Scan for the cell matching the given text and deliver its [x, y] coordinate at center. 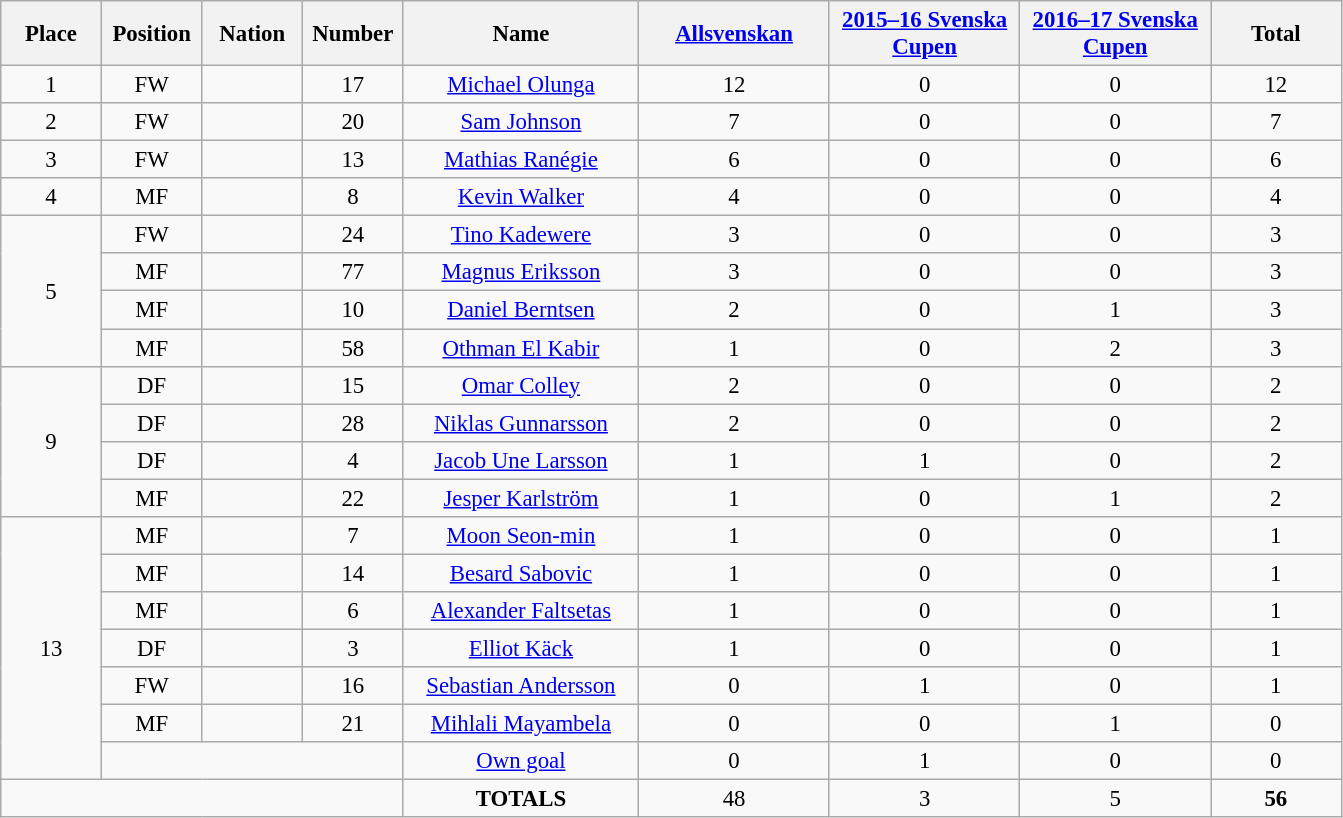
Total [1276, 34]
Nation [252, 34]
Jesper Karlström [521, 498]
77 [354, 273]
2015–16 Svenska Cupen [924, 34]
Number [354, 34]
Michael Olunga [521, 85]
TOTALS [521, 799]
Mihlali Mayambela [521, 724]
Allsvenskan [734, 34]
Daniel Berntsen [521, 310]
15 [354, 385]
56 [1276, 799]
16 [354, 686]
Elliot Käck [521, 648]
Name [521, 34]
9 [52, 441]
Magnus Eriksson [521, 273]
48 [734, 799]
17 [354, 85]
Alexander Faltsetas [521, 611]
Sam Johnson [521, 122]
24 [354, 235]
Mathias Ranégie [521, 160]
Own goal [521, 761]
58 [354, 348]
14 [354, 573]
Place [52, 34]
28 [354, 423]
Besard Sabovic [521, 573]
Moon Seon-min [521, 536]
Kevin Walker [521, 197]
10 [354, 310]
Jacob Une Larsson [521, 460]
Niklas Gunnarsson [521, 423]
Othman El Kabir [521, 348]
Omar Colley [521, 385]
Position [152, 34]
20 [354, 122]
22 [354, 498]
Sebastian Andersson [521, 686]
2016–17 Svenska Cupen [1116, 34]
8 [354, 197]
21 [354, 724]
Tino Kadewere [521, 235]
